Return the (x, y) coordinate for the center point of the cell that contains the specified text.  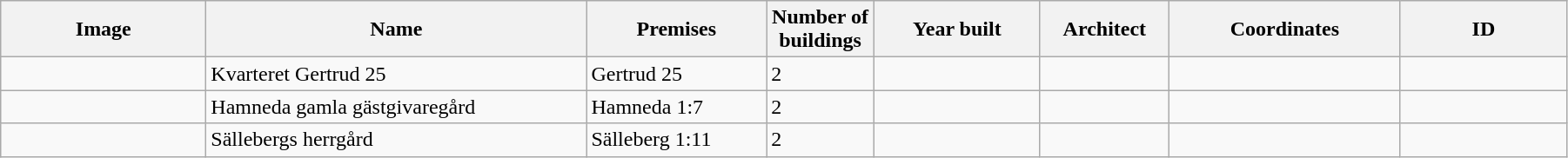
Premises (677, 30)
Kvarteret Gertrud 25 (397, 74)
Architect (1104, 30)
ID (1483, 30)
Name (397, 30)
Sälleberg 1:11 (677, 140)
Number ofbuildings (821, 30)
Hamneda 1:7 (677, 107)
Hamneda gamla gästgivaregård (397, 107)
Coordinates (1284, 30)
Year built (957, 30)
Sällebergs herrgård (397, 140)
Gertrud 25 (677, 74)
Image (104, 30)
